Return the [x, y] coordinate for the center point of the cell that contains the specified text.  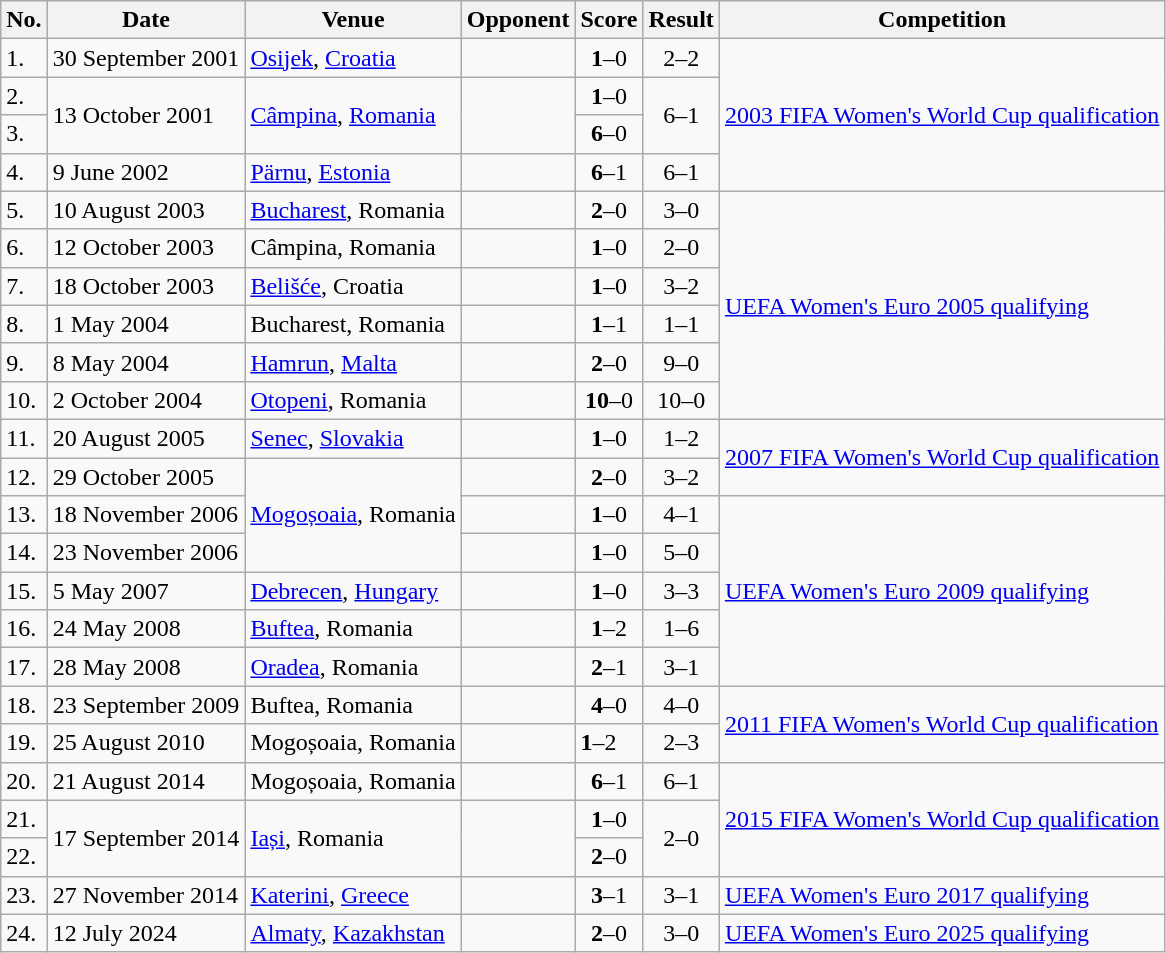
24 May 2008 [146, 629]
Otopeni, Romania [353, 400]
Belišće, Croatia [353, 286]
4. [24, 172]
Senec, Slovakia [353, 438]
2 October 2004 [146, 400]
2015 FIFA Women's World Cup qualification [942, 819]
10 August 2003 [146, 210]
UEFA Women's Euro 2005 qualifying [942, 305]
Venue [353, 20]
8 May 2004 [146, 362]
4–1 [681, 515]
23. [24, 895]
21. [24, 819]
5–0 [681, 553]
Katerini, Greece [353, 895]
18. [24, 705]
Competition [942, 20]
13. [24, 515]
12 October 2003 [146, 248]
17 September 2014 [146, 838]
11. [24, 438]
1–6 [681, 629]
Result [681, 20]
Oradea, Romania [353, 667]
2–2 [681, 58]
25 August 2010 [146, 743]
14. [24, 553]
24. [24, 933]
Pärnu, Estonia [353, 172]
28 May 2008 [146, 667]
12 July 2024 [146, 933]
18 October 2003 [146, 286]
2003 FIFA Women's World Cup qualification [942, 115]
Osijek, Croatia [353, 58]
2–3 [681, 743]
Hamrun, Malta [353, 362]
3. [24, 134]
6. [24, 248]
21 August 2014 [146, 781]
2. [24, 96]
Iași, Romania [353, 838]
23 September 2009 [146, 705]
15. [24, 591]
No. [24, 20]
6–0 [609, 134]
1 May 2004 [146, 324]
29 October 2005 [146, 477]
UEFA Women's Euro 2009 qualifying [942, 591]
7. [24, 286]
22. [24, 857]
12. [24, 477]
Score [609, 20]
20. [24, 781]
16. [24, 629]
2007 FIFA Women's World Cup qualification [942, 457]
19. [24, 743]
9–0 [681, 362]
9 June 2002 [146, 172]
Almaty, Kazakhstan [353, 933]
30 September 2001 [146, 58]
UEFA Women's Euro 2025 qualifying [942, 933]
10. [24, 400]
Opponent [518, 20]
20 August 2005 [146, 438]
2–1 [609, 667]
5 May 2007 [146, 591]
Date [146, 20]
1. [24, 58]
UEFA Women's Euro 2017 qualifying [942, 895]
23 November 2006 [146, 553]
2011 FIFA Women's World Cup qualification [942, 724]
5. [24, 210]
17. [24, 667]
Debrecen, Hungary [353, 591]
8. [24, 324]
27 November 2014 [146, 895]
18 November 2006 [146, 515]
9. [24, 362]
3–3 [681, 591]
13 October 2001 [146, 115]
